For the text-containing cell, return its midpoint in [X, Y] coordinate format. 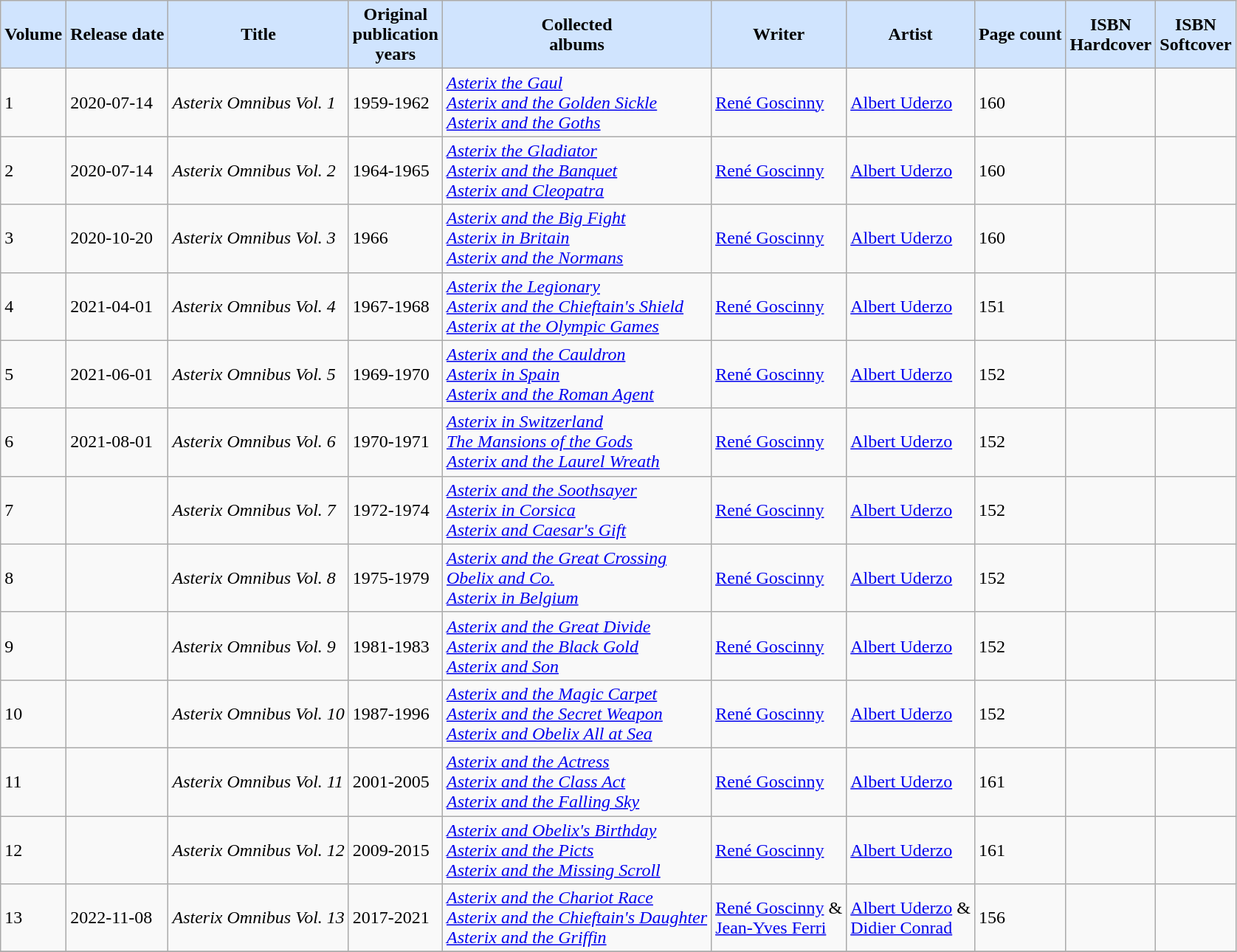
Asterix Omnibus Vol. 9 [258, 646]
5 [34, 374]
Asterix and the Great DivideAsterix and the Black GoldAsterix and Son [576, 646]
1981-1983 [396, 646]
2 [34, 170]
Originalpublicationyears [396, 35]
Asterix the LegionaryAsterix and the Chieftain's ShieldAsterix at the Olympic Games [576, 306]
Release date [117, 35]
2001-2005 [396, 782]
1970-1971 [396, 442]
Asterix and the Magic CarpetAsterix and the Secret WeaponAsterix and Obelix All at Sea [576, 714]
Asterix in SwitzerlandThe Mansions of the GodsAsterix and the Laurel Wreath [576, 442]
1964-1965 [396, 170]
Asterix Omnibus Vol. 7 [258, 510]
2021-06-01 [117, 374]
1966 [396, 238]
1975-1979 [396, 578]
13 [34, 918]
1969-1970 [396, 374]
Asterix the GaulAsterix and the Golden SickleAsterix and the Goths [576, 103]
Asterix Omnibus Vol. 8 [258, 578]
9 [34, 646]
Title [258, 35]
Asterix and the Great CrossingObelix and Co.Asterix in Belgium [576, 578]
10 [34, 714]
Artist [911, 35]
Asterix Omnibus Vol. 1 [258, 103]
1967-1968 [396, 306]
151 [1020, 306]
Collectedalbums [576, 35]
Volume [34, 35]
Asterix Omnibus Vol. 5 [258, 374]
1987-1996 [396, 714]
12 [34, 850]
Asterix Omnibus Vol. 6 [258, 442]
Asterix Omnibus Vol. 3 [258, 238]
1959-1962 [396, 103]
6 [34, 442]
Asterix the GladiatorAsterix and the BanquetAsterix and Cleopatra [576, 170]
1 [34, 103]
4 [34, 306]
Asterix and the ActressAsterix and the Class ActAsterix and the Falling Sky [576, 782]
Page count [1020, 35]
Albert Uderzo & Didier Conrad [911, 918]
René Goscinny & Jean-Yves Ferri [779, 918]
2021-08-01 [117, 442]
11 [34, 782]
ISBNSoftcover [1196, 35]
Asterix Omnibus Vol. 10 [258, 714]
3 [34, 238]
2017-2021 [396, 918]
156 [1020, 918]
7 [34, 510]
2009-2015 [396, 850]
1972-1974 [396, 510]
Asterix Omnibus Vol. 13 [258, 918]
Asterix and the Big FightAsterix in BritainAsterix and the Normans [576, 238]
Asterix Omnibus Vol. 2 [258, 170]
Asterix and Obelix's BirthdayAsterix and the PictsAsterix and the Missing Scroll [576, 850]
2020-10-20 [117, 238]
Asterix and the SoothsayerAsterix in CorsicaAsterix and Caesar's Gift [576, 510]
Writer [779, 35]
2022-11-08 [117, 918]
Asterix and the Chariot RaceAsterix and the Chieftain's DaughterAsterix and the Griffin [576, 918]
Asterix Omnibus Vol. 4 [258, 306]
8 [34, 578]
ISBNHardcover [1111, 35]
Asterix Omnibus Vol. 11 [258, 782]
Asterix and the CauldronAsterix in SpainAsterix and the Roman Agent [576, 374]
Asterix Omnibus Vol. 12 [258, 850]
2021-04-01 [117, 306]
